Extract the (x, y) coordinate from the center of the cell holding the provided text.  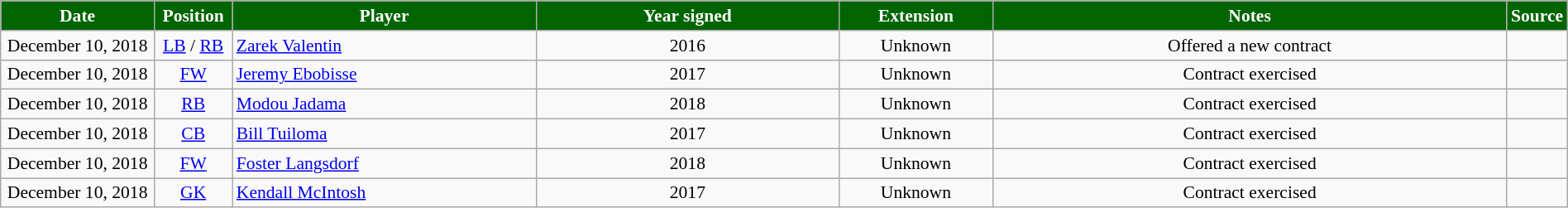
Date (78, 16)
Source (1537, 16)
Extension (915, 16)
Notes (1250, 16)
Jeremy Ebobisse (384, 75)
Year signed (687, 16)
Bill Tuiloma (384, 134)
Player (384, 16)
GK (193, 193)
Offered a new contract (1250, 46)
LB / RB (193, 46)
Position (193, 16)
Zarek Valentin (384, 46)
Modou Jadama (384, 104)
Kendall McIntosh (384, 193)
RB (193, 104)
2016 (687, 46)
CB (193, 134)
Foster Langsdorf (384, 163)
